For the text-containing cell, return its midpoint in (X, Y) coordinate format. 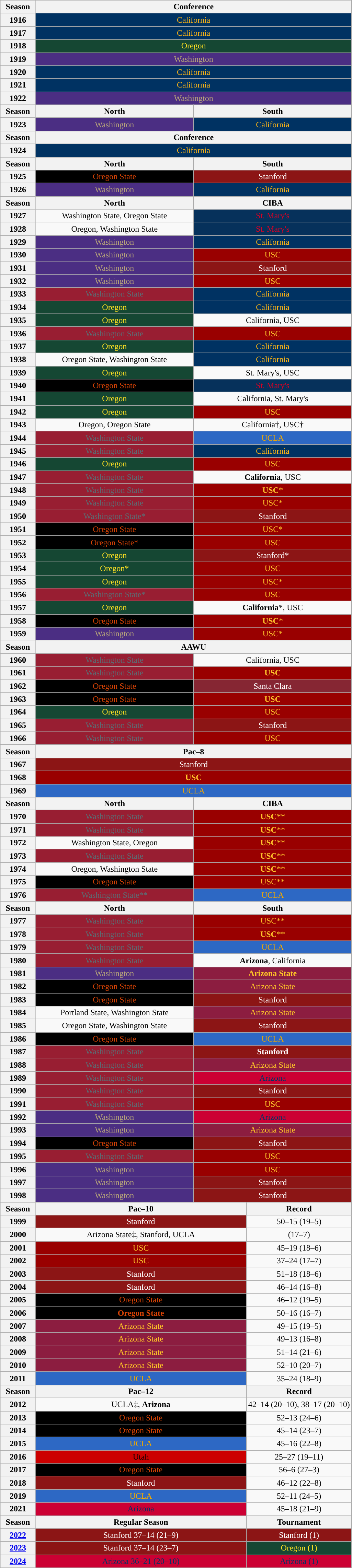
1943 (18, 425)
California*, USC (273, 608)
1978 (18, 934)
1927 (18, 216)
52–13 (24–6) (299, 1418)
1969 (18, 790)
51–18 (18–6) (299, 1274)
1970 (18, 817)
Utah (141, 1457)
Santa Clara (273, 686)
1996 (18, 1169)
1954 (18, 568)
1937 (18, 346)
1940 (18, 386)
St. Mary's, USC (273, 372)
1948 (18, 490)
1924 (18, 150)
AAWU (194, 647)
1995 (18, 1156)
1963 (18, 699)
UCLA‡, Arizona (141, 1404)
2023 (18, 1548)
45–19 (18–6) (299, 1248)
1919 (18, 59)
1926 (18, 190)
1949 (18, 503)
2015 (18, 1444)
1938 (18, 359)
1976 (18, 895)
1920 (18, 72)
1974 (18, 869)
California, St. Mary's (273, 399)
46–14 (16–8) (299, 1287)
51–14 (21–6) (299, 1352)
1987 (18, 1052)
1999 (18, 1222)
1936 (18, 333)
1991 (18, 1104)
45–14 (23–7) (299, 1431)
2004 (18, 1287)
1992 (18, 1117)
1917 (18, 33)
Arizona State‡, Stanford, UCLA (141, 1235)
1946 (18, 464)
1980 (18, 960)
1990 (18, 1091)
Oregon State* (115, 542)
1951 (18, 529)
2011 (18, 1378)
2002 (18, 1261)
Oregon* (115, 568)
1982 (18, 986)
1975 (18, 882)
1918 (18, 46)
2006 (18, 1313)
2016 (18, 1457)
1962 (18, 686)
Oregon, Oregon State (115, 425)
37–24 (17–7) (299, 1261)
1935 (18, 320)
1998 (18, 1195)
2024 (18, 1561)
1933 (18, 294)
Oregon (1) (299, 1548)
50–15 (19–5) (299, 1222)
1923 (18, 124)
1947 (18, 477)
Pac–12 (141, 1391)
2022 (18, 1535)
1981 (18, 973)
1989 (18, 1078)
1922 (18, 98)
56–6 (27–3) (299, 1470)
35–24 (18–9) (299, 1378)
Stanford* (273, 555)
45–16 (22–8) (299, 1444)
1986 (18, 1039)
2018 (18, 1483)
1944 (18, 438)
1934 (18, 307)
2014 (18, 1431)
2019 (18, 1496)
Arizona, California (273, 960)
1930 (18, 255)
Stanford 37–14 (23–7) (141, 1548)
1983 (18, 1000)
1941 (18, 399)
1984 (18, 1013)
42–14 (20–10), 38–17 (20–10) (299, 1404)
1925 (18, 177)
Washington State, Oregon (115, 843)
Stanford (1) (299, 1535)
2000 (18, 1235)
2009 (18, 1352)
Washington State, Oregon State (115, 216)
1931 (18, 268)
1942 (18, 412)
1960 (18, 660)
1972 (18, 843)
2005 (18, 1300)
1988 (18, 1065)
1968 (18, 777)
1916 (18, 20)
Portland State, Washington State (115, 1013)
1959 (18, 634)
1928 (18, 229)
1939 (18, 372)
52–10 (20–7) (299, 1365)
1971 (18, 830)
1929 (18, 242)
Pac–10 (141, 1208)
1958 (18, 621)
2007 (18, 1326)
1956 (18, 595)
(17–7) (299, 1235)
46–12 (19–5) (299, 1300)
1994 (18, 1143)
1973 (18, 856)
1966 (18, 738)
2010 (18, 1365)
1997 (18, 1182)
1961 (18, 673)
1993 (18, 1130)
2017 (18, 1470)
49–13 (16–8) (299, 1339)
1979 (18, 947)
2012 (18, 1404)
Arizona (1) (299, 1561)
45–18 (21–9) (299, 1509)
1967 (18, 764)
1965 (18, 725)
1932 (18, 281)
2021 (18, 1509)
1952 (18, 542)
2013 (18, 1418)
1977 (18, 921)
Pac–8 (194, 751)
52–11 (24–5) (299, 1496)
California†, USC† (273, 425)
1953 (18, 555)
46–12 (22–8) (299, 1483)
1957 (18, 608)
1985 (18, 1026)
Arizona 36–21 (20–10) (141, 1561)
Tournament (299, 1522)
25–27 (19–11) (299, 1457)
49–15 (19–5) (299, 1326)
1964 (18, 712)
2008 (18, 1339)
Stanford 37–14 (21–9) (141, 1535)
1921 (18, 85)
Washington State** (115, 895)
1950 (18, 516)
1945 (18, 451)
1955 (18, 582)
2001 (18, 1248)
Regular Season (141, 1522)
50–16 (16–7) (299, 1313)
2003 (18, 1274)
